For the text-containing cell, return its midpoint in [x, y] coordinate format. 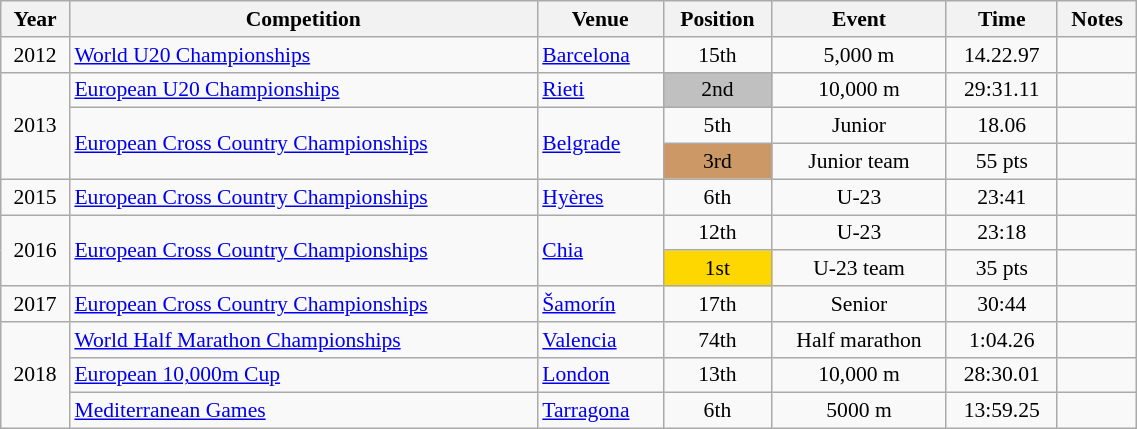
Year [36, 19]
18.06 [1002, 126]
2016 [36, 250]
23:18 [1002, 233]
Hyères [600, 197]
World U20 Championships [303, 55]
12th [718, 233]
Event [859, 19]
23:41 [1002, 197]
Chia [600, 250]
2015 [36, 197]
Time [1002, 19]
17th [718, 304]
Notes [1097, 19]
Half marathon [859, 340]
Rieti [600, 90]
Position [718, 19]
Barcelona [600, 55]
Junior team [859, 162]
London [600, 375]
Competition [303, 19]
35 pts [1002, 269]
14.22.97 [1002, 55]
2012 [36, 55]
13th [718, 375]
Senior [859, 304]
5000 m [859, 411]
30:44 [1002, 304]
Šamorín [600, 304]
2nd [718, 90]
Junior [859, 126]
2017 [36, 304]
Tarragona [600, 411]
55 pts [1002, 162]
2018 [36, 376]
U-23 team [859, 269]
13:59.25 [1002, 411]
European U20 Championships [303, 90]
1:04.26 [1002, 340]
Mediterranean Games [303, 411]
European 10,000m Cup [303, 375]
15th [718, 55]
Valencia [600, 340]
World Half Marathon Championships [303, 340]
5th [718, 126]
3rd [718, 162]
2013 [36, 126]
29:31.11 [1002, 90]
1st [718, 269]
28:30.01 [1002, 375]
Belgrade [600, 144]
Venue [600, 19]
74th [718, 340]
5,000 m [859, 55]
